Provide the (x, y) coordinate of the cell's center where the given text is located.  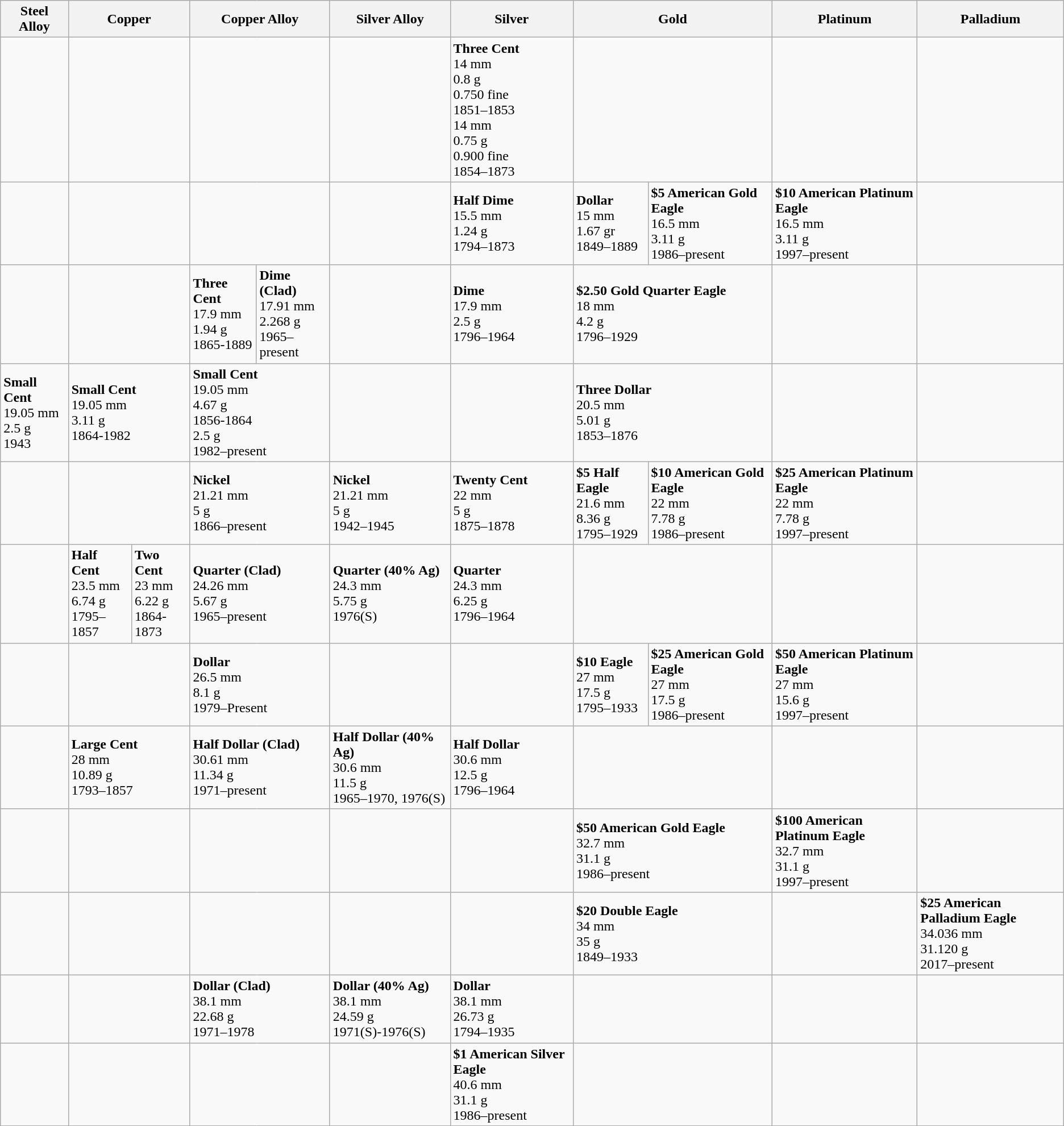
Large Cent28 mm10.89 g1793–1857 (129, 767)
Nickel21.21 mm5 g1942–1945 (390, 503)
Small Cent19.05 mm2.5 g1943 (34, 413)
$5 American Gold Eagle16.5 mm3.11 g1986–present (710, 223)
Small Cent19.05 mm3.11 g1864-1982 (129, 413)
Platinum (845, 19)
Silver Alloy (390, 19)
Half Dollar (40% Ag)30.6 mm11.5 g1965–1970, 1976(S) (390, 767)
$50 American Platinum Eagle27 mm15.6 g1997–present (845, 684)
Copper (129, 19)
Quarter (Clad)24.26 mm5.67 g1965–present (260, 593)
$2.50 Gold Quarter Eagle18 mm4.2 g1796–1929 (672, 314)
Small Cent19.05 mm4.67 g1856-18642.5 g1982–present (260, 413)
Nickel21.21 mm5 g1866–present (260, 503)
$10 American Gold Eagle22 mm7.78 g1986–present (710, 503)
$10 American Platinum Eagle16.5 mm3.11 g1997–present (845, 223)
Dime17.9 mm2.5 g1796–1964 (512, 314)
Half Dollar30.6 mm12.5 g1796–1964 (512, 767)
Half Cent23.5 mm6.74 g1795–1857 (100, 593)
Three Cent14 mm0.8 g0.750 fine1851–185314 mm0.75 g0.900 fine1854–1873 (512, 110)
Quarter (40% Ag)24.3 mm5.75 g1976(S) (390, 593)
Dollar (Clad)38.1 mm22.68 g1971–1978 (260, 1008)
Dime (Clad)17.91 mm2.268 g1965–present (293, 314)
Dollar38.1 mm26.73 g1794–1935 (512, 1008)
$1 American Silver Eagle40.6 mm31.1 g1986–present (512, 1084)
$100 American Platinum Eagle32.7 mm31.1 g1997–present (845, 850)
Quarter24.3 mm6.25 g1796–1964 (512, 593)
$50 American Gold Eagle32.7 mm31.1 g1986–present (672, 850)
$25 American Gold Eagle27 mm17.5 g1986–present (710, 684)
Three Dollar20.5 mm5.01 g1853–1876 (672, 413)
Steel Alloy (34, 19)
Dollar15 mm1.67 gr1849–1889 (610, 223)
Half Dollar (Clad)30.61 mm11.34 g1971–present (260, 767)
Dollar (40% Ag)38.1 mm24.59 g1971(S)-1976(S) (390, 1008)
Twenty Cent22 mm 5 g1875–1878 (512, 503)
$10 Eagle27 mm17.5 g1795–1933 (610, 684)
Three Cent17.9 mm1.94 g1865-1889 (223, 314)
Silver (512, 19)
$25 American Palladium Eagle34.036 mm31.120 g2017–present (990, 933)
Gold (672, 19)
$20 Double Eagle34 mm35 g1849–1933 (672, 933)
Palladium (990, 19)
$5 Half Eagle21.6 mm8.36 g1795–1929 (610, 503)
Dollar26.5 mm8.1 g1979–Present (260, 684)
Two Cent23 mm6.22 g1864-1873 (160, 593)
Copper Alloy (260, 19)
Half Dime15.5 mm1.24 g1794–1873 (512, 223)
$25 American Platinum Eagle22 mm7.78 g1997–present (845, 503)
